Locate the cell with the specified text and output its [X, Y] center coordinate. 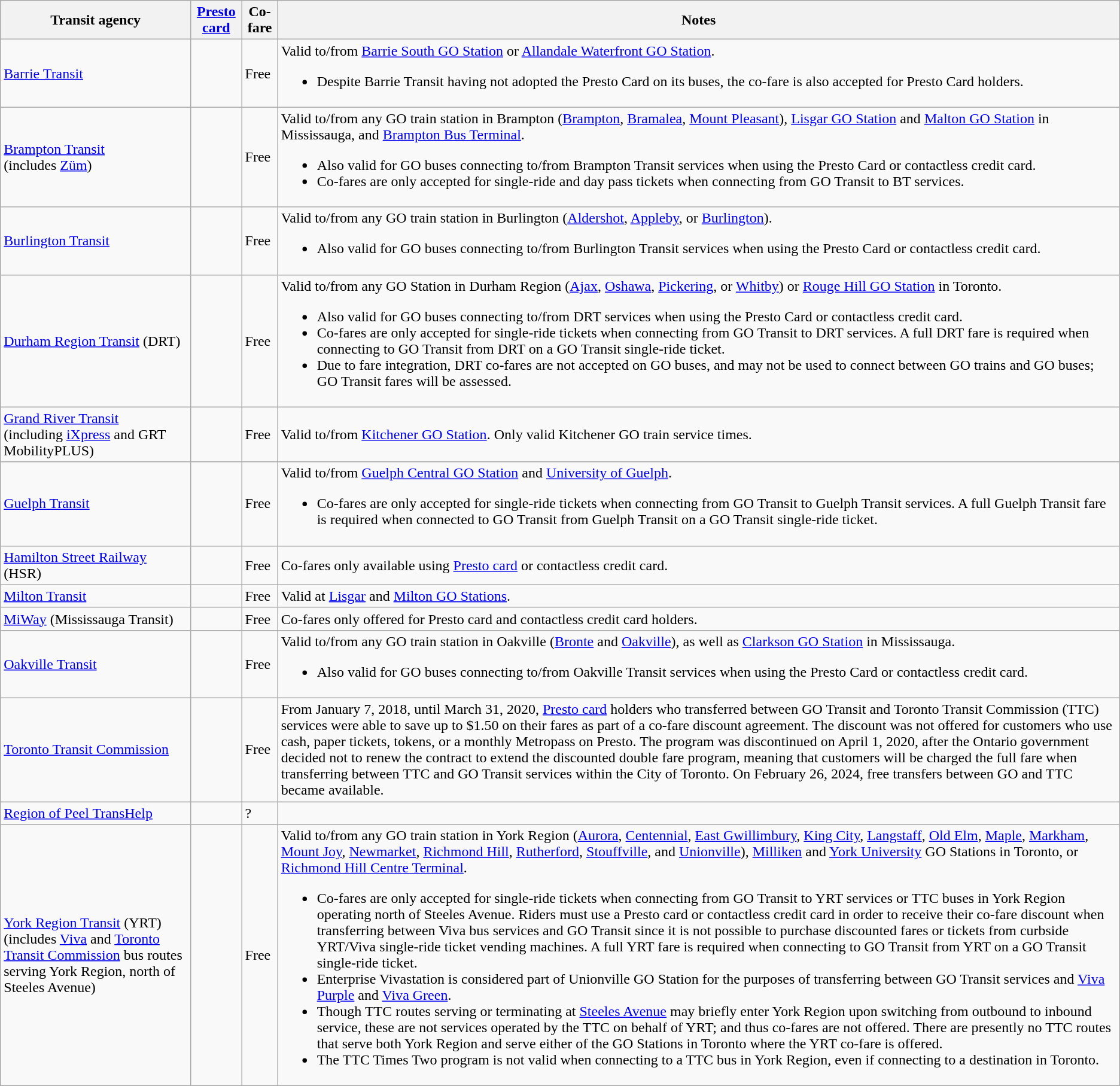
Co-fare [260, 20]
Oakville Transit [96, 664]
Milton Transit [96, 596]
Durham Region Transit (DRT) [96, 341]
Barrie Transit [96, 73]
Grand River Transit(including iXpress and GRT MobilityPLUS) [96, 434]
Co-fares only offered for Presto card and contactless credit card holders. [699, 619]
Presto card [217, 20]
Valid to/from Kitchener GO Station. Only valid Kitchener GO train service times. [699, 434]
Transit agency [96, 20]
Hamilton Street Railway (HSR) [96, 565]
Valid at Lisgar and Milton GO Stations. [699, 596]
Brampton Transit(includes Züm) [96, 157]
Toronto Transit Commission [96, 749]
Notes [699, 20]
MiWay (Mississauga Transit) [96, 619]
York Region Transit (YRT) (includes Viva and Toronto Transit Commission bus routes serving York Region, north of Steeles Avenue) [96, 955]
Region of Peel TransHelp [96, 813]
Burlington Transit [96, 241]
? [260, 813]
Guelph Transit [96, 504]
Co-fares only available using Presto card or contactless credit card. [699, 565]
